Locate the cell with the specified text and output its [X, Y] center coordinate. 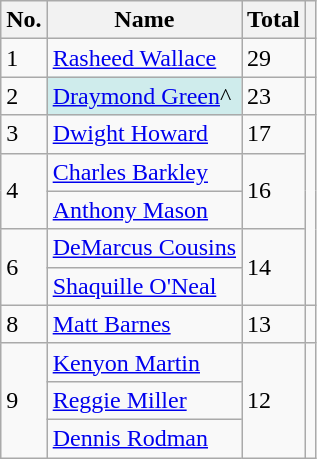
DeMarcus Cousins [144, 248]
Reggie Miller [144, 400]
Name [144, 20]
2 [24, 96]
1 [24, 58]
Total [274, 20]
Kenyon Martin [144, 362]
Shaquille O'Neal [144, 286]
3 [24, 134]
No. [24, 20]
9 [24, 400]
4 [24, 191]
12 [274, 400]
Draymond Green^ [144, 96]
13 [274, 324]
16 [274, 191]
Charles Barkley [144, 172]
Matt Barnes [144, 324]
8 [24, 324]
17 [274, 134]
Rasheed Wallace [144, 58]
Anthony Mason [144, 210]
14 [274, 267]
29 [274, 58]
23 [274, 96]
Dennis Rodman [144, 438]
Dwight Howard [144, 134]
6 [24, 267]
